For the text-containing cell, return its midpoint in [x, y] coordinate format. 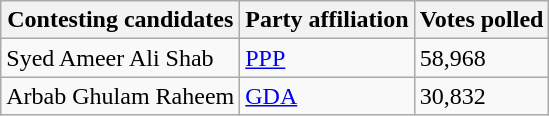
Party affiliation [327, 20]
PPP [327, 58]
30,832 [482, 96]
Votes polled [482, 20]
Arbab Ghulam Raheem [120, 96]
Syed Ameer Ali Shab [120, 58]
58,968 [482, 58]
Contesting candidates [120, 20]
GDA [327, 96]
